Capture the cell that displays the provided text and extract its [X, Y] central coordinate. 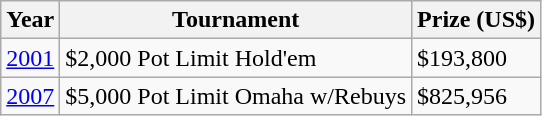
Prize (US$) [476, 20]
$5,000 Pot Limit Omaha w/Rebuys [236, 96]
$2,000 Pot Limit Hold'em [236, 58]
Tournament [236, 20]
Year [30, 20]
$825,956 [476, 96]
$193,800 [476, 58]
2007 [30, 96]
2001 [30, 58]
